Locate the cell with the specified text and output its [X, Y] center coordinate. 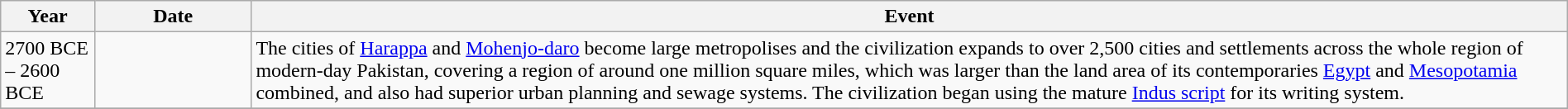
Event [910, 17]
2700 BCE – 2600 BCE [48, 70]
Date [172, 17]
Year [48, 17]
